Provide the (x, y) coordinate of the cell's center where the given text is located.  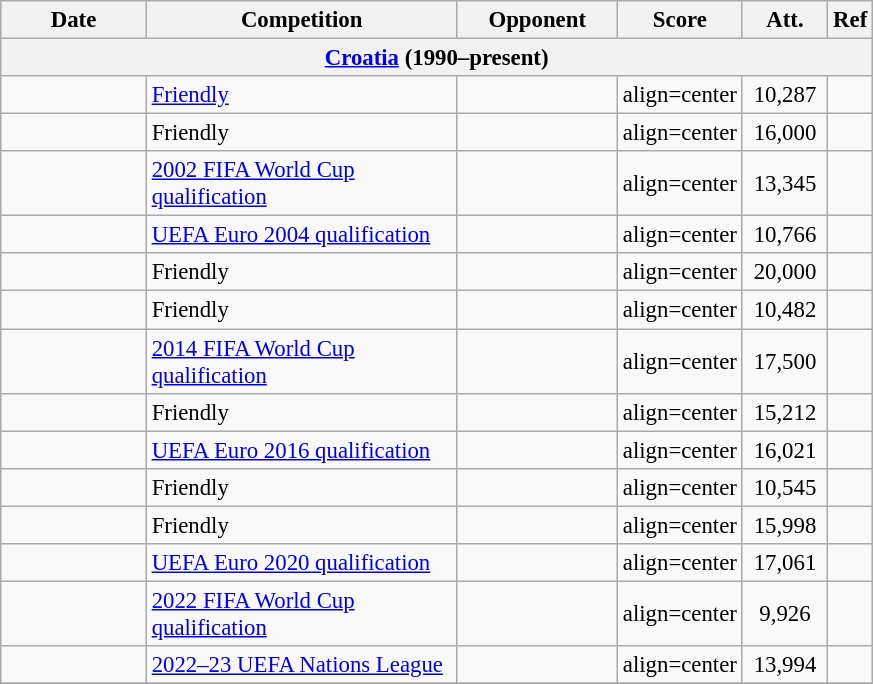
2002 FIFA World Cup qualification (302, 184)
10,287 (785, 95)
9,926 (785, 614)
2022–23 UEFA Nations League (302, 665)
2014 FIFA World Cup qualification (302, 362)
16,021 (785, 450)
13,994 (785, 665)
Score (680, 20)
Ref (850, 20)
13,345 (785, 184)
16,000 (785, 133)
17,061 (785, 563)
UEFA Euro 2020 qualification (302, 563)
UEFA Euro 2016 qualification (302, 450)
2022 FIFA World Cup qualification (302, 614)
Att. (785, 20)
10,545 (785, 487)
Competition (302, 20)
17,500 (785, 362)
15,998 (785, 525)
10,482 (785, 310)
Date (74, 20)
15,212 (785, 412)
Opponent (538, 20)
Croatia (1990–present) (437, 58)
UEFA Euro 2004 qualification (302, 235)
10,766 (785, 235)
20,000 (785, 273)
